From the cell containing the given text, extract its center point as (X, Y) coordinate. 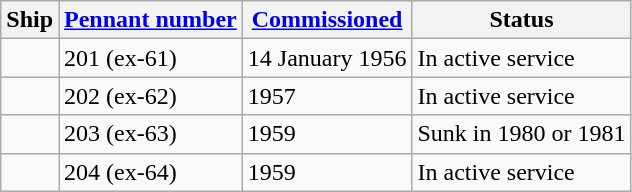
Ship (30, 20)
Pennant number (151, 20)
1957 (327, 96)
Status (522, 20)
204 (ex-64) (151, 172)
203 (ex-63) (151, 134)
14 January 1956 (327, 58)
202 (ex-62) (151, 96)
201 (ex-61) (151, 58)
Sunk in 1980 or 1981 (522, 134)
Commissioned (327, 20)
